Determine the [X, Y] coordinate at the center of the cell enclosing the given text.  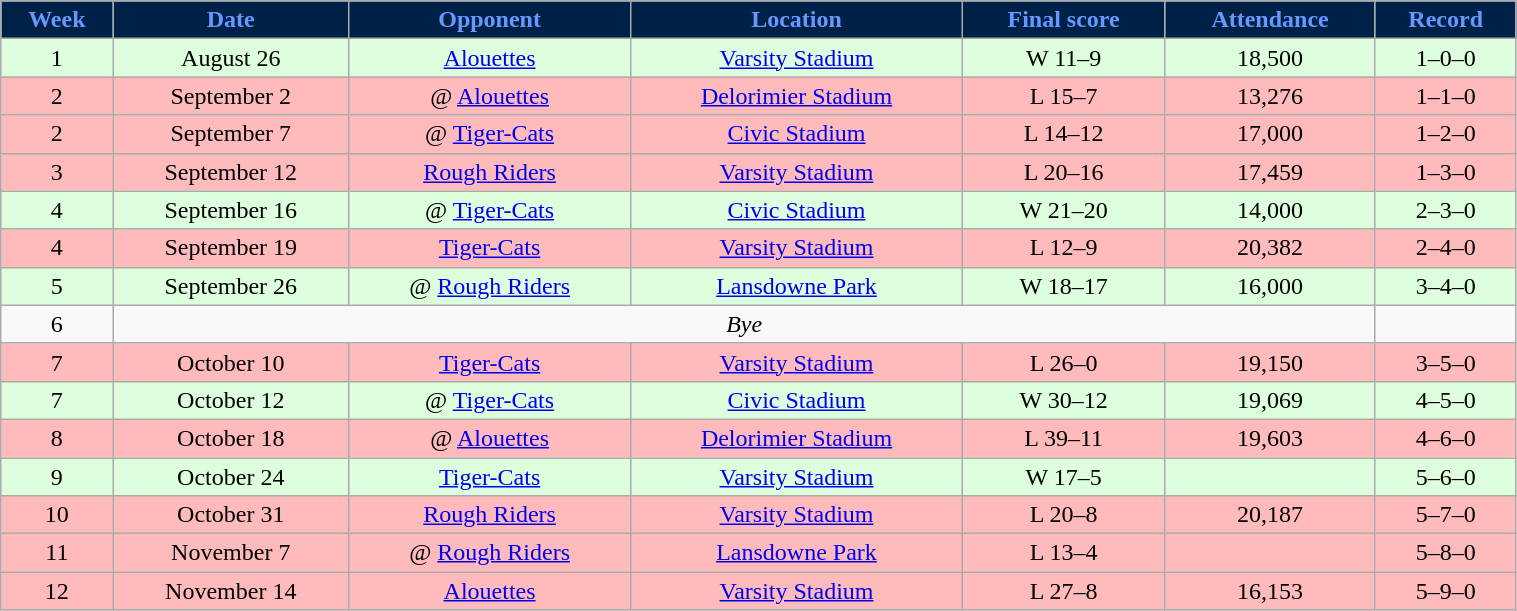
October 10 [231, 362]
September 12 [231, 172]
October 24 [231, 477]
L 13–4 [1064, 553]
4–5–0 [1446, 400]
19,603 [1270, 438]
4–6–0 [1446, 438]
L 20–8 [1064, 515]
3–5–0 [1446, 362]
L 20–16 [1064, 172]
17,000 [1270, 134]
L 39–11 [1064, 438]
6 [57, 324]
September 26 [231, 286]
L 26–0 [1064, 362]
1–0–0 [1446, 58]
Final score [1064, 20]
16,000 [1270, 286]
10 [57, 515]
September 7 [231, 134]
W 18–17 [1064, 286]
19,069 [1270, 400]
20,382 [1270, 248]
1–2–0 [1446, 134]
17,459 [1270, 172]
W 11–9 [1064, 58]
14,000 [1270, 210]
Week [57, 20]
1–1–0 [1446, 96]
Location [797, 20]
5–6–0 [1446, 477]
19,150 [1270, 362]
August 26 [231, 58]
L 15–7 [1064, 96]
5–9–0 [1446, 591]
September 16 [231, 210]
2–3–0 [1446, 210]
October 12 [231, 400]
September 19 [231, 248]
October 18 [231, 438]
L 12–9 [1064, 248]
1 [57, 58]
5 [57, 286]
W 17–5 [1064, 477]
8 [57, 438]
Bye [744, 324]
1–3–0 [1446, 172]
20,187 [1270, 515]
2–4–0 [1446, 248]
October 31 [231, 515]
13,276 [1270, 96]
3–4–0 [1446, 286]
L 14–12 [1064, 134]
11 [57, 553]
Date [231, 20]
Record [1446, 20]
9 [57, 477]
November 14 [231, 591]
Attendance [1270, 20]
3 [57, 172]
Opponent [490, 20]
16,153 [1270, 591]
W 30–12 [1064, 400]
12 [57, 591]
W 21–20 [1064, 210]
November 7 [231, 553]
18,500 [1270, 58]
5–8–0 [1446, 553]
L 27–8 [1064, 591]
5–7–0 [1446, 515]
September 2 [231, 96]
